Capture the cell that displays the provided text and extract its [X, Y] central coordinate. 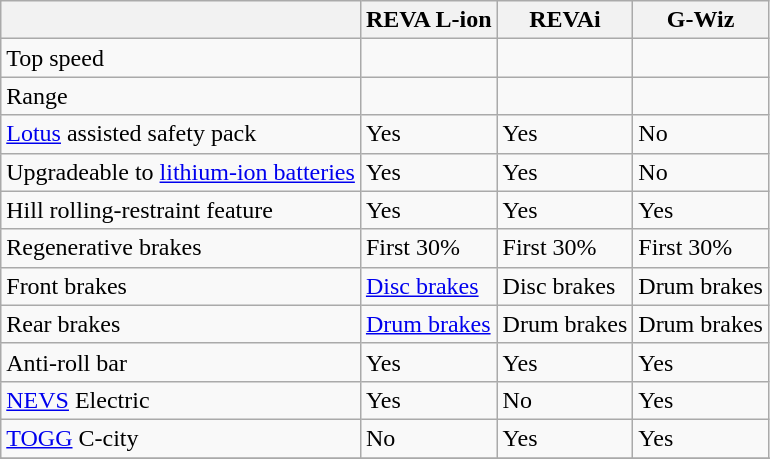
Range [181, 96]
Front brakes [181, 286]
G-Wiz [701, 20]
REVAi [565, 20]
TOGG C-city [181, 438]
Upgradeable to lithium-ion batteries [181, 172]
NEVS Electric [181, 400]
Lotus assisted safety pack [181, 134]
Rear brakes [181, 324]
Hill rolling-restraint feature [181, 210]
REVA L-ion [428, 20]
Regenerative brakes [181, 248]
Anti-roll bar [181, 362]
Top speed [181, 58]
